From the cell containing the given text, extract its center point as (x, y) coordinate. 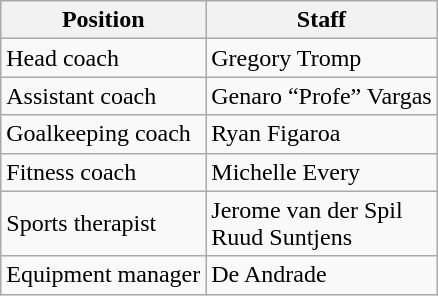
Michelle Every (322, 172)
Position (104, 20)
Sports therapist (104, 224)
Goalkeeping coach (104, 134)
Ryan Figaroa (322, 134)
Genaro “Profe” Vargas (322, 96)
Jerome van der Spil Ruud Suntjens (322, 224)
De Andrade (322, 275)
Staff (322, 20)
Head coach (104, 58)
Assistant coach (104, 96)
Fitness coach (104, 172)
Gregory Tromp (322, 58)
Equipment manager (104, 275)
